Output the (x, y) coordinate of the center of the cell containing the given text.  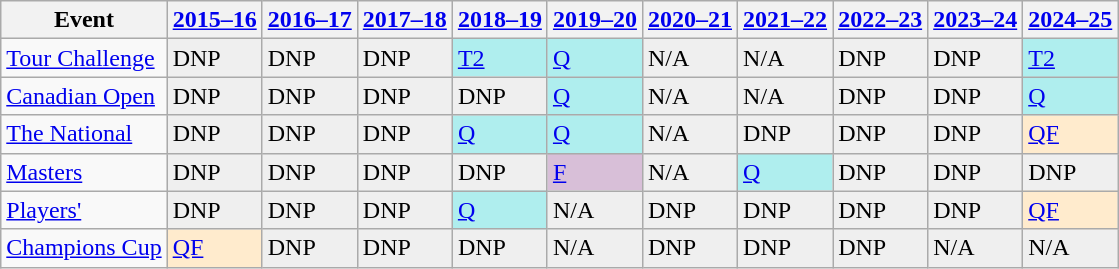
2017–18 (404, 20)
2016–17 (310, 20)
Tour Challenge (84, 58)
Event (84, 20)
F (594, 172)
2020–21 (690, 20)
Canadian Open (84, 96)
2023–24 (976, 20)
Players' (84, 210)
The National (84, 134)
2019–20 (594, 20)
2022–23 (880, 20)
2015–16 (214, 20)
2021–22 (786, 20)
2018–19 (500, 20)
Champions Cup (84, 248)
2024–25 (1070, 20)
Masters (84, 172)
